Determine the [X, Y] coordinate at the center of the cell enclosing the given text.  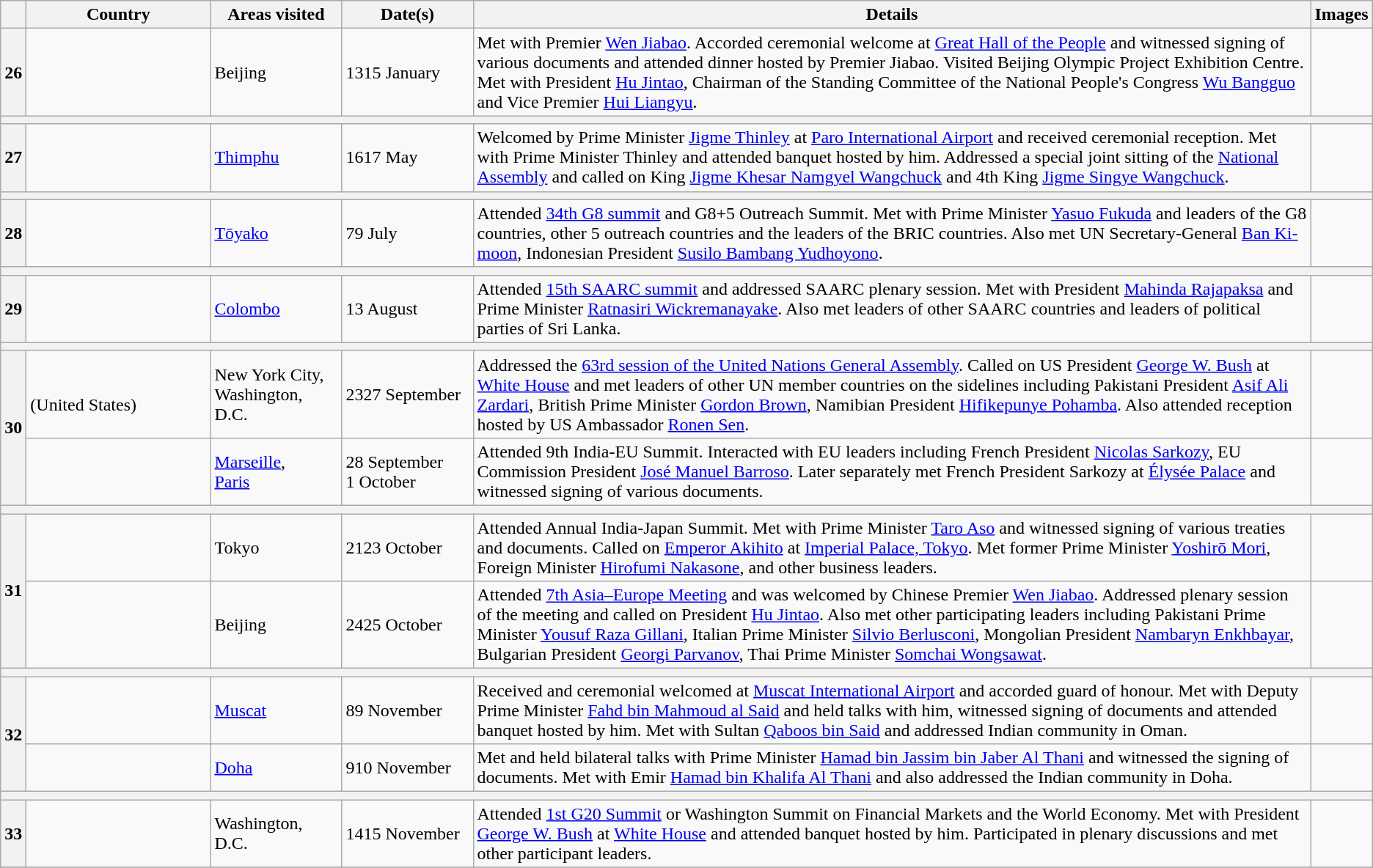
1617 May [408, 158]
26 [13, 72]
79 July [408, 233]
2123 October [408, 547]
Thimphu [276, 158]
Doha [276, 768]
Areas visited [276, 15]
Date(s) [408, 15]
28 September1 October [408, 471]
28 [13, 233]
33 [13, 834]
Washington, D.C. [276, 834]
New York City,Washington, D.C. [276, 394]
1315 January [408, 72]
31 [13, 591]
27 [13, 158]
Colombo [276, 309]
Marseille,Paris [276, 471]
2327 September [408, 394]
Tōyako [276, 233]
(United States) [119, 394]
29 [13, 309]
Muscat [276, 710]
13 August [408, 309]
2425 October [408, 625]
1415 November [408, 834]
Tokyo [276, 547]
Images [1341, 15]
910 November [408, 768]
Country [119, 15]
30 [13, 428]
Details [892, 15]
89 November [408, 710]
32 [13, 735]
